Provide the (x, y) coordinate of the cell's center where the given text is located.  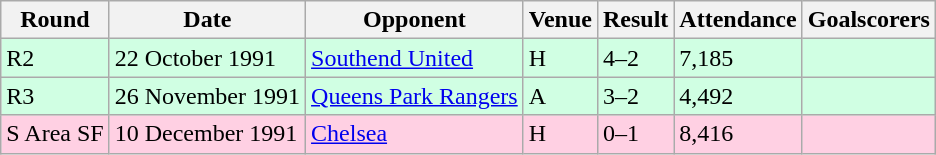
4,492 (738, 96)
26 November 1991 (207, 96)
7,185 (738, 58)
8,416 (738, 134)
3–2 (635, 96)
Round (55, 20)
Venue (560, 20)
Goalscorers (868, 20)
Result (635, 20)
Opponent (415, 20)
S Area SF (55, 134)
R3 (55, 96)
4–2 (635, 58)
Southend United (415, 58)
Attendance (738, 20)
Queens Park Rangers (415, 96)
Date (207, 20)
22 October 1991 (207, 58)
R2 (55, 58)
A (560, 96)
10 December 1991 (207, 134)
0–1 (635, 134)
Chelsea (415, 134)
